Capture the cell that displays the provided text and extract its (X, Y) central coordinate. 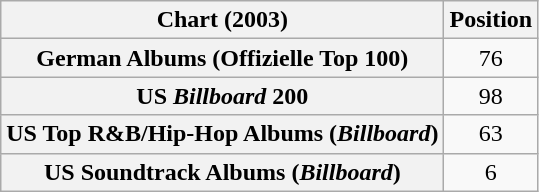
US Top R&B/Hip-Hop Albums (Billboard) (222, 134)
US Billboard 200 (222, 96)
Chart (2003) (222, 20)
Position (491, 20)
76 (491, 58)
6 (491, 172)
63 (491, 134)
German Albums (Offizielle Top 100) (222, 58)
98 (491, 96)
US Soundtrack Albums (Billboard) (222, 172)
